For the text-containing cell, return its midpoint in [x, y] coordinate format. 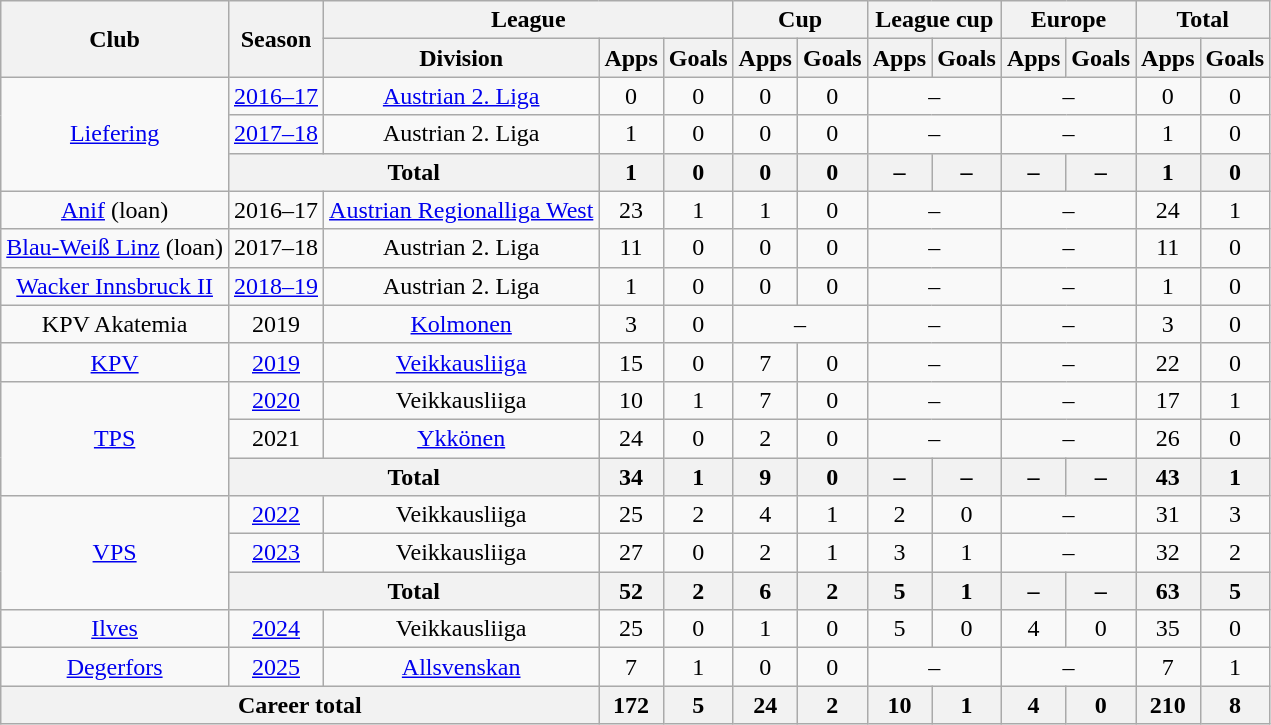
52 [631, 591]
Ilves [115, 629]
23 [631, 210]
43 [1168, 477]
2022 [276, 515]
Kolmonen [462, 324]
2020 [276, 400]
Ykkönen [462, 438]
27 [631, 553]
Wacker Innsbruck II [115, 286]
63 [1168, 591]
Liefering [115, 134]
2018–19 [276, 286]
Career total [300, 705]
9 [765, 477]
League cup [934, 20]
Anif (loan) [115, 210]
KPV [115, 362]
26 [1168, 438]
Europe [1068, 20]
2023 [276, 553]
Season [276, 39]
34 [631, 477]
Allsvenskan [462, 667]
Cup [800, 20]
15 [631, 362]
210 [1168, 705]
22 [1168, 362]
2021 [276, 438]
TPS [115, 438]
Blau-Weiß Linz (loan) [115, 248]
KPV Akatemia [115, 324]
Division [462, 58]
League [529, 20]
172 [631, 705]
35 [1168, 629]
17 [1168, 400]
8 [1235, 705]
2025 [276, 667]
VPS [115, 553]
32 [1168, 553]
Austrian Regionalliga West [462, 210]
Degerfors [115, 667]
6 [765, 591]
31 [1168, 515]
Club [115, 39]
2024 [276, 629]
